Find where the given text appears and provide that cell's center as [X, Y] coordinate. 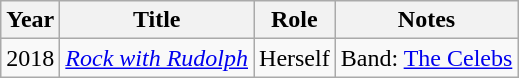
Title [157, 20]
Band: The Celebs [426, 58]
Notes [426, 20]
2018 [30, 58]
Herself [295, 58]
Role [295, 20]
Rock with Rudolph [157, 58]
Year [30, 20]
